Return (x, y) of the center of cell containing provided text 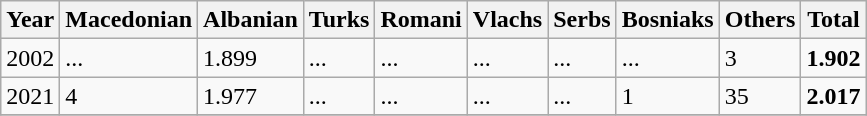
Total (834, 20)
Albanian (251, 20)
2002 (30, 58)
Bosniaks (668, 20)
1 (668, 96)
3 (760, 58)
Romani (421, 20)
35 (760, 96)
1.977 (251, 96)
Turks (339, 20)
Macedonian (129, 20)
4 (129, 96)
2.017 (834, 96)
1.902 (834, 58)
2021 (30, 96)
Serbs (582, 20)
Others (760, 20)
Year (30, 20)
Vlachs (507, 20)
1.899 (251, 58)
